Scan for the cell matching the given text and deliver its (X, Y) coordinate at center. 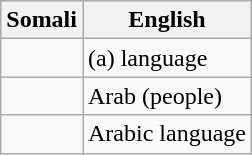
Arabic language (166, 134)
(a) language (166, 58)
English (166, 20)
Somali (42, 20)
Arab (people) (166, 96)
